Return [x, y] of the center of cell containing provided text 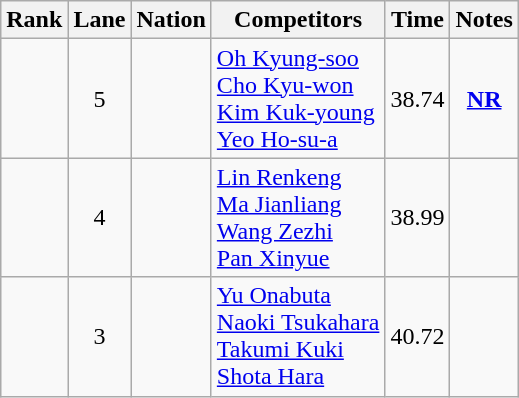
4 [100, 218]
Rank [34, 20]
Yu OnabutaNaoki TsukaharaTakumi KukiShota Hara [298, 336]
3 [100, 336]
5 [100, 98]
NR [484, 98]
Lane [100, 20]
Time [418, 20]
38.74 [418, 98]
Oh Kyung-sooCho Kyu-wonKim Kuk-youngYeo Ho-su-a [298, 98]
38.99 [418, 218]
Competitors [298, 20]
Lin RenkengMa JianliangWang ZezhiPan Xinyue [298, 218]
40.72 [418, 336]
Nation [171, 20]
Notes [484, 20]
